For the text-containing cell, return its midpoint in [x, y] coordinate format. 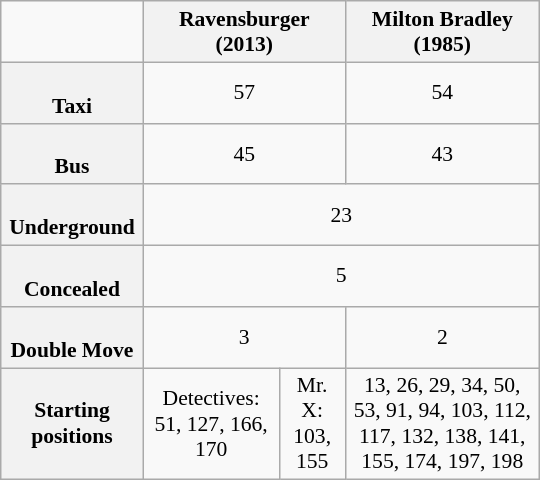
Detectives: 51, 127, 166, 170 [211, 424]
Starting positions [72, 424]
5 [341, 276]
54 [442, 92]
23 [341, 216]
3 [244, 338]
Underground [72, 216]
Concealed [72, 276]
Bus [72, 154]
13, 26, 29, 34, 50, 53, 91, 94, 103, 112, 117, 132, 138, 141, 155, 174, 197, 198 [442, 424]
Mr. X: 103, 155 [312, 424]
Double Move [72, 338]
57 [244, 92]
Milton Bradley (1985) [442, 32]
2 [442, 338]
Taxi [72, 92]
45 [244, 154]
Ravensburger (2013) [244, 32]
43 [442, 154]
